Search for the cell housing the specified text and yield its [X, Y] center coordinate. 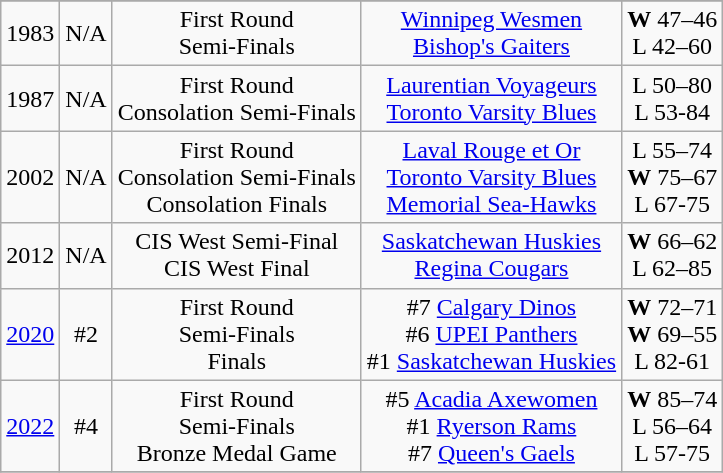
2012 [30, 256]
Saskatchewan HuskiesRegina Cougars [491, 256]
First RoundSemi-FinalsFinals [236, 334]
First RoundSemi-Finals [236, 34]
#4 [86, 426]
2020 [30, 334]
Laurentian VoyageursToronto Varsity Blues [491, 98]
L 50–80L 53-84 [672, 98]
W 47–46L 42–60 [672, 34]
First RoundConsolation Semi-FinalsConsolation Finals [236, 177]
Laval Rouge et OrToronto Varsity BluesMemorial Sea-Hawks [491, 177]
W 85–74L 56–64L 57-75 [672, 426]
First RoundConsolation Semi-Finals [236, 98]
1987 [30, 98]
2002 [30, 177]
#7 Calgary Dinos#6 UPEI Panthers#1 Saskatchewan Huskies [491, 334]
#2 [86, 334]
#5 Acadia Axewomen#1 Ryerson Rams#7 Queen's Gaels [491, 426]
L 55–74W 75–67L 67-75 [672, 177]
CIS West Semi-FinalCIS West Final [236, 256]
Winnipeg WesmenBishop's Gaiters [491, 34]
W 66–62L 62–85 [672, 256]
2022 [30, 426]
First RoundSemi-FinalsBronze Medal Game [236, 426]
W 72–71W 69–55L 82-61 [672, 334]
1983 [30, 34]
